Return the (x, y) coordinate for the center point of the cell that contains the specified text.  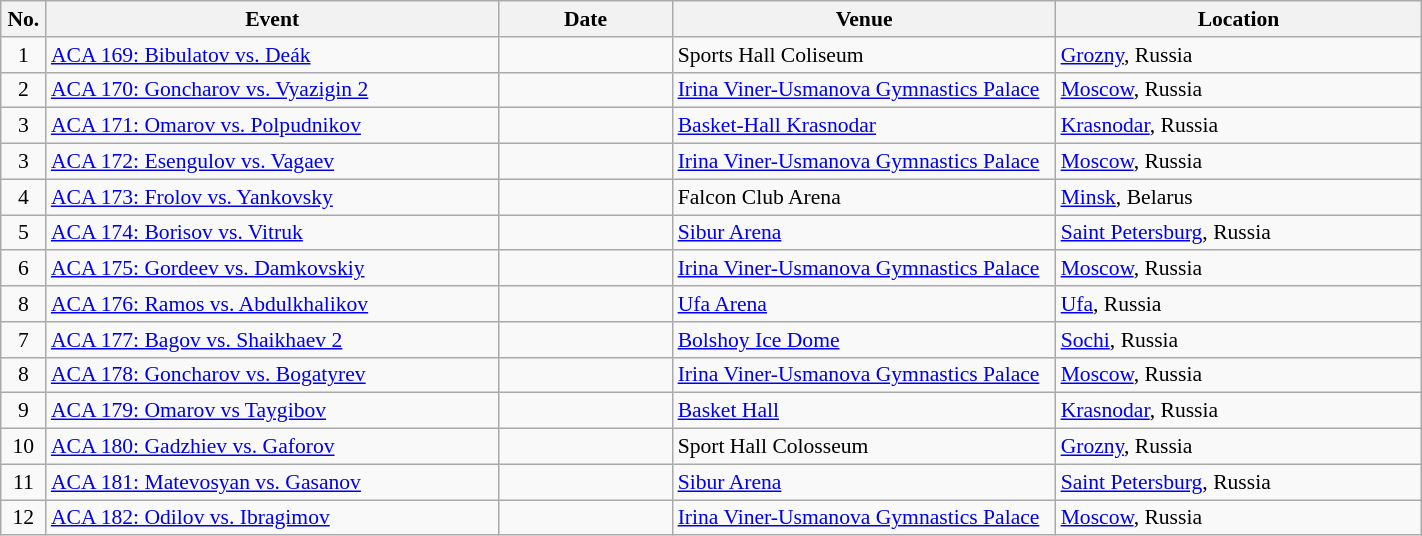
4 (24, 197)
Date (586, 19)
2 (24, 90)
ACA 173: Frolov vs. Yankovsky (272, 197)
Event (272, 19)
Location (1239, 19)
Ufa Arena (864, 304)
ACA 179: Omarov vs Taygibov (272, 411)
9 (24, 411)
1 (24, 55)
ACA 180: Gadzhiev vs. Gaforov (272, 447)
ACA 178: Goncharov vs. Bogatyrev (272, 375)
Sports Hall Coliseum (864, 55)
10 (24, 447)
Falcon Club Arena (864, 197)
Bolshoy Ice Dome (864, 340)
ACA 172: Esengulov vs. Vagaev (272, 162)
ACA 182: Odilov vs. Ibragimov (272, 518)
7 (24, 340)
Ufa, Russia (1239, 304)
12 (24, 518)
ACA 181: Matevosyan vs. Gasanov (272, 482)
ACA 176: Ramos vs. Abdulkhalikov (272, 304)
Venue (864, 19)
Sochi, Russia (1239, 340)
ACA 170: Goncharov vs. Vyazigin 2 (272, 90)
Basket Hall (864, 411)
ACA 174: Borisov vs. Vitruk (272, 233)
Minsk, Belarus (1239, 197)
5 (24, 233)
6 (24, 269)
ACA 171: Omarov vs. Polpudnikov (272, 126)
11 (24, 482)
ACA 169: Bibulatov vs. Deák (272, 55)
ACA 175: Gordeev vs. Damkovskiy (272, 269)
ACA 177: Bagov vs. Shaikhaev 2 (272, 340)
Sport Hall Colosseum (864, 447)
No. (24, 19)
Basket-Hall Krasnodar (864, 126)
